Extract the [x, y] coordinate from the center of the cell holding the provided text.  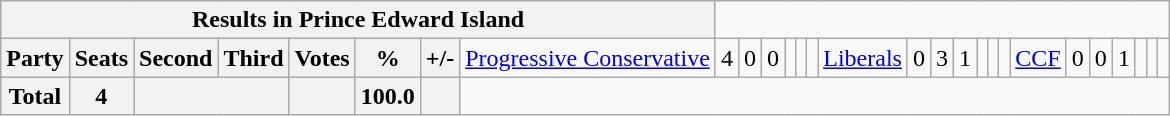
Second [176, 58]
3 [942, 58]
Votes [322, 58]
+/- [440, 58]
Total [35, 96]
Party [35, 58]
Seats [101, 58]
Third [254, 58]
Progressive Conservative [588, 58]
% [388, 58]
Results in Prince Edward Island [358, 20]
Liberals [863, 58]
CCF [1038, 58]
100.0 [388, 96]
